Determine the [X, Y] coordinate at the center of the cell enclosing the given text.  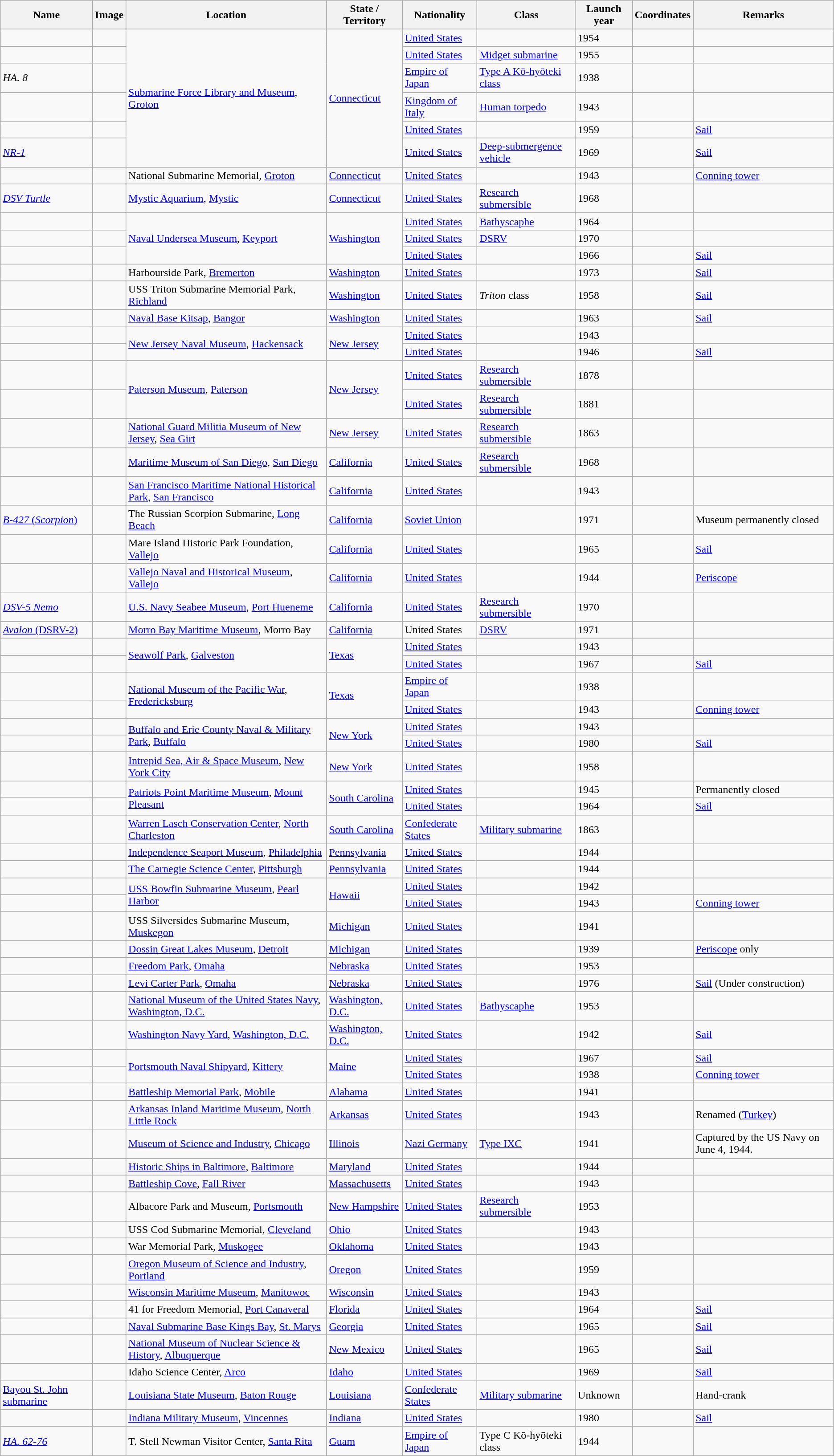
National Guard Militia Museum of New Jersey, Sea Girt [226, 433]
Buffalo and Erie County Naval & Military Park, Buffalo [226, 735]
Battleship Memorial Park, Mobile [226, 1092]
HA. 62-76 [46, 1441]
Patriots Point Maritime Museum, Mount Pleasant [226, 798]
The Russian Scorpion Submarine, Long Beach [226, 520]
War Memorial Park, Muskogee [226, 1246]
DSV-5 Nemo [46, 606]
New Mexico [364, 1349]
1878 [604, 375]
Washington Navy Yard, Washington, D.C. [226, 1035]
Nationality [440, 15]
Name [46, 15]
Image [110, 15]
Freedom Park, Omaha [226, 966]
Museum permanently closed [764, 520]
Captured by the US Navy on June 4, 1944. [764, 1143]
Mystic Aquarium, Mystic [226, 199]
New Hampshire [364, 1207]
Human torpedo [527, 107]
Naval Base Kitsap, Bangor [226, 318]
Unknown [604, 1395]
Independence Seaport Museum, Philadelphia [226, 852]
1963 [604, 318]
Location [226, 15]
Avalon (DSRV-2) [46, 630]
1973 [604, 272]
1976 [604, 983]
Type A Kō-hyōteki class [527, 77]
1881 [604, 404]
Maritime Museum of San Diego, San Diego [226, 462]
USS Bowfin Submarine Museum, Pearl Harbor [226, 895]
National Museum of Nuclear Science & History, Albuquerque [226, 1349]
Vallejo Naval and Historical Museum, Vallejo [226, 578]
1955 [604, 55]
USS Silversides Submarine Museum, Muskegon [226, 926]
Coordinates [662, 15]
1946 [604, 352]
Permanently closed [764, 789]
1966 [604, 255]
Dossin Great Lakes Museum, Detroit [226, 949]
1954 [604, 38]
Battleship Cove, Fall River [226, 1184]
Louisiana State Museum, Baton Rouge [226, 1395]
HA. 8 [46, 77]
State / Territory [364, 15]
Deep-submergence vehicle [527, 152]
Intrepid Sea, Air & Space Museum, New York City [226, 767]
Naval Undersea Museum, Keyport [226, 238]
Seawolf Park, Galveston [226, 655]
Idaho [364, 1372]
National Museum of the Pacific War, Fredericksburg [226, 695]
Museum of Science and Industry, Chicago [226, 1143]
Albacore Park and Museum, Portsmouth [226, 1207]
DSV Turtle [46, 199]
Wisconsin Maritime Museum, Manitowoc [226, 1292]
Massachusetts [364, 1184]
41 for Freedom Memorial, Port Canaveral [226, 1309]
Remarks [764, 15]
Idaho Science Center, Arco [226, 1372]
Mare Island Historic Park Foundation, Vallejo [226, 549]
Renamed (Turkey) [764, 1115]
USS Cod Submarine Memorial, Cleveland [226, 1229]
Oklahoma [364, 1246]
Morro Bay Maritime Museum, Morro Bay [226, 630]
Type C Kō-hyōteki class [527, 1441]
Submarine Force Library and Museum, Groton [226, 98]
Arkansas Inland Maritime Museum, North Little Rock [226, 1115]
Bayou St. John submarine [46, 1395]
Oregon Museum of Science and Industry, Portland [226, 1269]
1945 [604, 789]
National Museum of the United States Navy, Washington, D.C. [226, 1006]
Sail (Under construction) [764, 983]
Triton class [527, 296]
Oregon [364, 1269]
Maryland [364, 1167]
Levi Carter Park, Omaha [226, 983]
NR-1 [46, 152]
Periscope [764, 578]
Portsmouth Naval Shipyard, Kittery [226, 1066]
San Francisco Maritime National Historical Park, San Francisco [226, 491]
Illinois [364, 1143]
U.S. Navy Seabee Museum, Port Hueneme [226, 606]
Maine [364, 1066]
Arkansas [364, 1115]
Midget submarine [527, 55]
Louisiana [364, 1395]
Periscope only [764, 949]
Wisconsin [364, 1292]
Paterson Museum, Paterson [226, 390]
Warren Lasch Conservation Center, North Charleston [226, 829]
Indiana [364, 1418]
Historic Ships in Baltimore, Baltimore [226, 1167]
Guam [364, 1441]
Hand-crank [764, 1395]
Type IXC [527, 1143]
B-427 (Scorpion) [46, 520]
The Carnegie Science Center, Pittsburgh [226, 869]
Soviet Union [440, 520]
Kingdom of Italy [440, 107]
Florida [364, 1309]
USS Triton Submarine Memorial Park, Richland [226, 296]
Georgia [364, 1326]
Class [527, 15]
New Jersey Naval Museum, Hackensack [226, 344]
1939 [604, 949]
Ohio [364, 1229]
Launch year [604, 15]
National Submarine Memorial, Groton [226, 175]
T. Stell Newman Visitor Center, Santa Rita [226, 1441]
Naval Submarine Base Kings Bay, St. Marys [226, 1326]
Hawaii [364, 895]
Nazi Germany [440, 1143]
Indiana Military Museum, Vincennes [226, 1418]
Alabama [364, 1092]
Harbourside Park, Bremerton [226, 272]
